Find where the given text appears and provide that cell's center as [X, Y] coordinate. 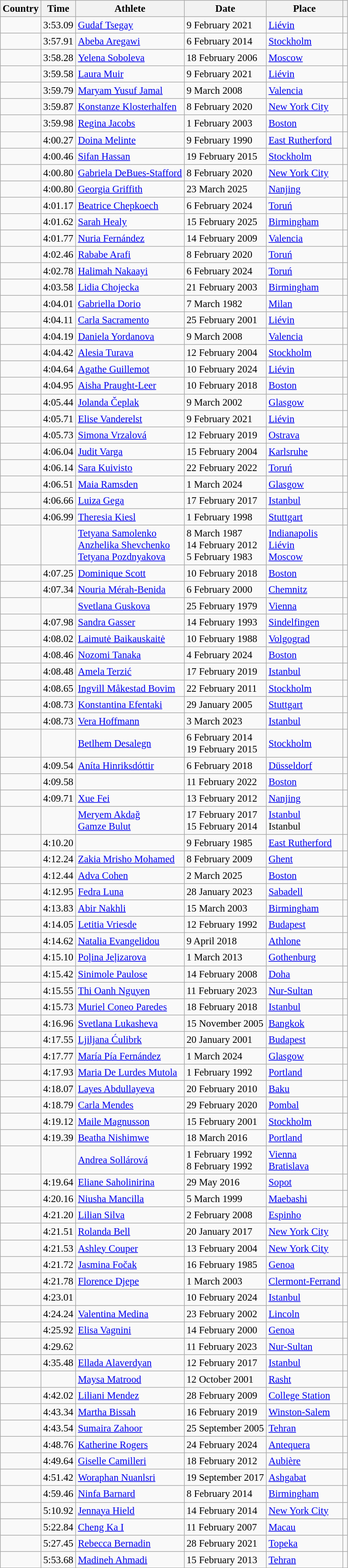
18 February 2006 [225, 58]
4:17.77 [59, 1056]
Jennaya Hield [130, 1510]
4:04.11 [59, 320]
Meryem Akdağ Gamze Bulut [130, 821]
12 February 2019 [225, 435]
4:06.14 [59, 468]
Rasht [305, 1379]
8 March 1987 14 February 2012 5 February 1983 [225, 545]
Agathe Guillemot [130, 369]
Muriel Coneo Paredes [130, 1007]
17 February 2017 [225, 501]
4:08.46 [59, 656]
16 February 1985 [225, 1264]
Fedra Luna [130, 892]
5:53.68 [59, 1560]
4:21.72 [59, 1264]
Maysa Matrood [130, 1379]
Ashgabat [305, 1478]
Ashley Couper [130, 1248]
Theresia Kiesl [130, 517]
Aníta Hinriksdóttir [130, 765]
4:02.46 [59, 255]
Elise Vanderelst [130, 419]
3:59.58 [59, 74]
1 February 1992 [225, 1073]
Volgograd [305, 639]
8 February 2014 [225, 1494]
4:05.73 [59, 435]
Laura Muir [130, 74]
4:07.25 [59, 574]
5 March 1999 [225, 1199]
4:12.95 [59, 892]
4:35.48 [59, 1363]
Time [59, 9]
Gabriella Dorio [130, 304]
4:49.64 [59, 1461]
4:14.62 [59, 941]
4:06.04 [59, 451]
Laimutė Baikauskaitė [130, 639]
14 February 2014 [225, 1510]
Cheng Ka I [130, 1527]
4:06.51 [59, 484]
Martha Bissah [130, 1412]
4:04.64 [59, 369]
Vienna [305, 606]
20 January 2017 [225, 1232]
4:09.54 [59, 765]
Sumaira Zahoor [130, 1428]
4:17.55 [59, 1040]
3:57.91 [59, 41]
4:15.55 [59, 991]
Ostrava [305, 435]
4:21.78 [59, 1281]
4:21.51 [59, 1232]
15 February 2001 [225, 1122]
Düsseldorf [305, 765]
13 February 2012 [225, 798]
Natalia Evangelidou [130, 941]
2 March 2025 [225, 876]
Jolanda Čeplak [130, 402]
5:22.84 [59, 1527]
14 February 1993 [225, 622]
15 February 2025 [225, 222]
18 March 2016 [225, 1138]
28 February 2009 [225, 1396]
4:51.42 [59, 1478]
4:43.34 [59, 1412]
22 February 2011 [225, 688]
Adva Cohen [130, 876]
Nuria Fernández [130, 238]
8 February 2009 [225, 859]
María Pía Fernández [130, 1056]
4:19.12 [59, 1122]
Svetlana Guskova [130, 606]
Georgia Griffith [130, 189]
4:08.65 [59, 688]
4:21.20 [59, 1216]
29 February 2020 [225, 1105]
4:01.17 [59, 205]
Aisha Praught-Leer [130, 386]
4:29.62 [59, 1346]
Pombal [305, 1105]
9 March 2002 [225, 402]
4:59.46 [59, 1494]
9 February 1990 [225, 140]
6 February 201419 February 2015 [225, 743]
1 February 1992 8 February 1992 [225, 1160]
4:03.58 [59, 287]
Doina Melinte [130, 140]
4:15.73 [59, 1007]
1 March 2003 [225, 1281]
12 October 2001 [225, 1379]
Rolanda Bell [130, 1232]
4:19.64 [59, 1182]
29 January 2005 [225, 704]
Milan [305, 304]
Baku [305, 1089]
Indianapolis Liévin Moscow [305, 545]
Poļina Jeļizarova [130, 958]
Dominique Scott [130, 574]
4:25.92 [59, 1330]
Sopot [305, 1182]
Alesia Turava [130, 353]
4:16.96 [59, 1023]
Sarah Healy [130, 222]
4:06.99 [59, 517]
4:04.95 [59, 386]
4:18.79 [59, 1105]
Svetlana Lukasheva [130, 1023]
9 April 2018 [225, 941]
Gabriela DeBues-Stafford [130, 173]
Madineh Ahmadi [130, 1560]
Valentina Medina [130, 1314]
4:19.39 [59, 1138]
Nozomi Tanaka [130, 656]
Zakia Mrisho Mohamed [130, 859]
25 September 2005 [225, 1428]
Sinimole Paulose [130, 974]
4:48.76 [59, 1445]
Halimah Nakaayi [130, 271]
Winston-Salem [305, 1412]
Amela Terzić [130, 672]
4:04.19 [59, 337]
Karlsruhe [305, 451]
4:08.02 [59, 639]
Place [305, 9]
3:59.79 [59, 91]
Gudaf Tsegay [130, 25]
Giselle Camilleri [130, 1461]
Carla Mendes [130, 1105]
Ghent [305, 859]
4:04.01 [59, 304]
5:27.45 [59, 1543]
Lidia Chojecka [130, 287]
12 February 2004 [225, 353]
4:01.77 [59, 238]
4:24.24 [59, 1314]
18 February 2018 [225, 1007]
Daniela Yordanova [130, 337]
Andrea Sollárová [130, 1160]
Bangkok [305, 1023]
12 February 1992 [225, 925]
7 March 1982 [225, 304]
Katherine Rogers [130, 1445]
29 May 2016 [225, 1182]
13 February 2004 [225, 1248]
4:17.93 [59, 1073]
Sifan Hassan [130, 156]
1 February 2003 [225, 123]
Betlhem Desalegn [130, 743]
1 February 1998 [225, 517]
4:13.83 [59, 909]
Athlone [305, 941]
Jasmina Fočak [130, 1264]
Abir Nakhli [130, 909]
4:12.44 [59, 876]
Maria De Lurdes Mutola [130, 1073]
20 February 2010 [225, 1089]
Date [225, 9]
Chemnitz [305, 590]
Vera Hoffmann [130, 721]
Yelena Soboleva [130, 58]
Konstantina Efentaki [130, 704]
Clermont-Ferrand [305, 1281]
4:43.54 [59, 1428]
Regina Jacobs [130, 123]
Xue Fei [130, 798]
Layes Abdullayeva [130, 1089]
Beatrice Chepkoech [130, 205]
23 February 2002 [225, 1314]
4:18.07 [59, 1089]
4:00.46 [59, 156]
2 February 2008 [225, 1216]
6 February 2018 [225, 765]
3:58.28 [59, 58]
Rababe Arafi [130, 255]
Sindelfingen [305, 622]
Athlete [130, 9]
Letitia Vriesde [130, 925]
11 February 2022 [225, 782]
3:59.98 [59, 123]
Tetyana Samolenko Anzhelika Shevchenko Tetyana Pozdnyakova [130, 545]
28 January 2023 [225, 892]
4:07.98 [59, 622]
4:02.78 [59, 271]
4:08.48 [59, 672]
21 February 2003 [225, 287]
3:59.87 [59, 107]
3 March 2023 [225, 721]
4:20.16 [59, 1199]
Maebashi [305, 1199]
4:21.53 [59, 1248]
Topeka [305, 1543]
4 February 2024 [225, 656]
Woraphan Nuanlsri [130, 1478]
Carla Sacramento [130, 320]
4:10.20 [59, 843]
Florence Djepe [130, 1281]
4:01.62 [59, 222]
Ellada Alaverdyan [130, 1363]
Gothenburg [305, 958]
Maile Magnusson [130, 1122]
25 February 1979 [225, 606]
Ninfa Barnard [130, 1494]
14 February 2008 [225, 974]
23 March 2025 [225, 189]
17 February 2019 [225, 672]
4:07.34 [59, 590]
4:15.10 [59, 958]
4:15.42 [59, 974]
4:23.01 [59, 1297]
College Station [305, 1396]
Rebecca Bernadin [130, 1543]
11 February 2007 [225, 1527]
6 February 2000 [225, 590]
15 February 2004 [225, 451]
5:10.92 [59, 1510]
Aubière [305, 1461]
Nouria Mérah-Benida [130, 590]
4:05.71 [59, 419]
4:12.24 [59, 859]
Beatha Nishimwe [130, 1138]
Thi Oanh Nguyen [130, 991]
Espinho [305, 1216]
18 February 2012 [225, 1461]
16 February 2019 [225, 1412]
4:14.05 [59, 925]
Elisa Vagnini [130, 1330]
Ingvill Måkestad Bovim [130, 688]
Maia Ramsden [130, 484]
4:09.58 [59, 782]
14 February 2000 [225, 1330]
25 February 2001 [225, 320]
Macau [305, 1527]
20 January 2001 [225, 1040]
Country [21, 9]
14 February 2009 [225, 238]
15 February 2013 [225, 1560]
Lilian Silva [130, 1216]
Simona Vrzalová [130, 435]
Lincoln [305, 1314]
Judit Varga [130, 451]
6 February 2014 [225, 41]
Ljiljana Ćulibrk [130, 1040]
Doha [305, 974]
Sara Kuivisto [130, 468]
17 February 2017 15 February 2014 [225, 821]
Maryam Yusuf Jamal [130, 91]
4:42.02 [59, 1396]
19 February 2015 [225, 156]
10 February 1988 [225, 639]
Istanbul Istanbul [305, 821]
Abeba Aregawi [130, 41]
Moscow [305, 58]
1 March 2013 [225, 958]
Sabadell [305, 892]
4:00.27 [59, 140]
9 February 1985 [225, 843]
Niusha Mancilla [130, 1199]
24 February 2024 [225, 1445]
22 February 2022 [225, 468]
12 February 2017 [225, 1363]
28 February 2021 [225, 1543]
Konstanze Klosterhalfen [130, 107]
19 September 2017 [225, 1478]
15 November 2005 [225, 1023]
Antequera [305, 1445]
Eliane Saholinirina [130, 1182]
4:05.44 [59, 402]
4:09.71 [59, 798]
Luiza Gega [130, 501]
Liliani Mendez [130, 1396]
3:53.09 [59, 25]
4:04.42 [59, 353]
15 March 2003 [225, 909]
Vienna Bratislava [305, 1160]
4:06.66 [59, 501]
Sandra Gasser [130, 622]
